Scan for the cell matching the given text and deliver its [X, Y] coordinate at center. 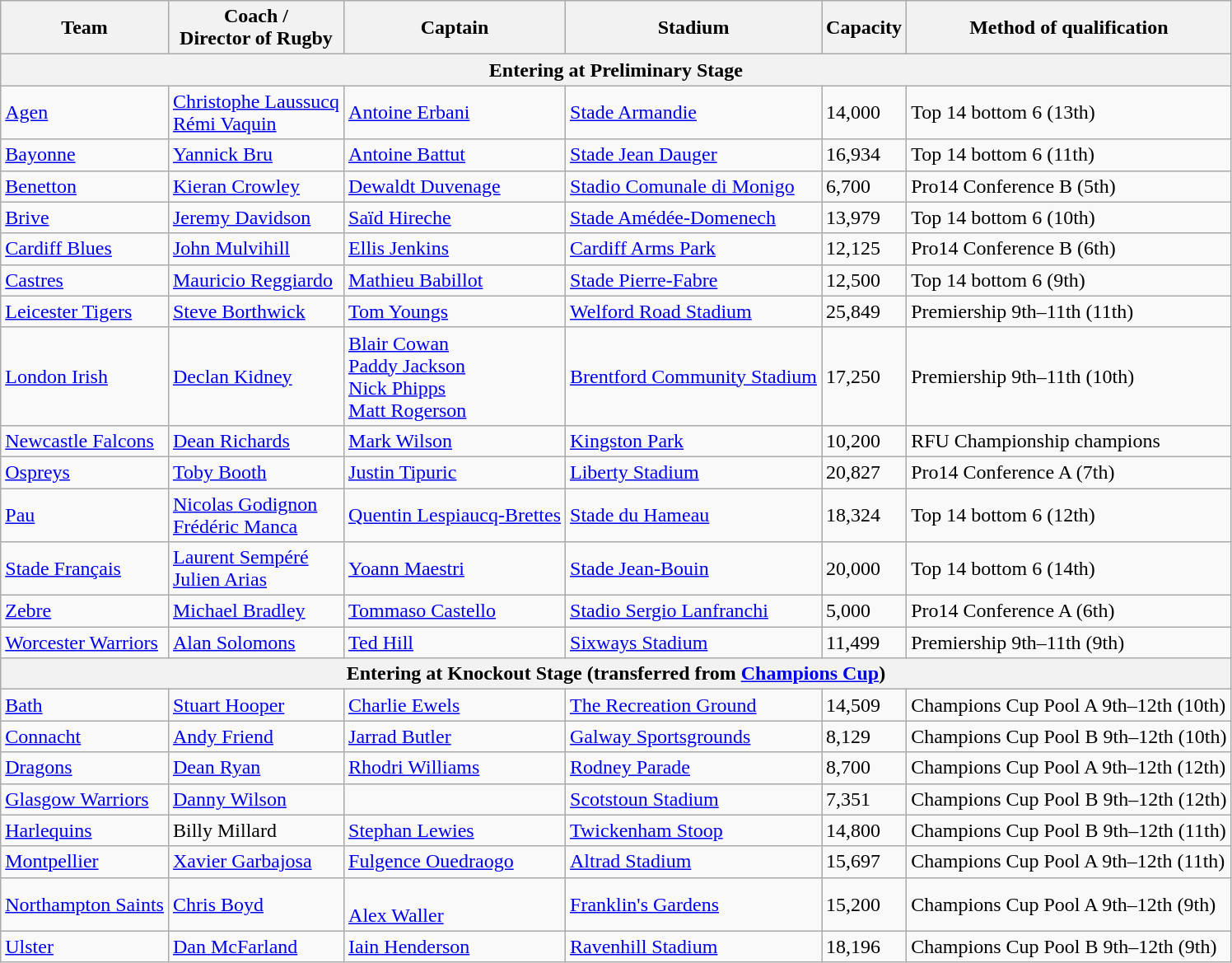
John Mulvihill [255, 249]
Kingston Park [693, 441]
Mark Wilson [455, 441]
Rodney Parade [693, 768]
London Irish [85, 376]
10,200 [865, 441]
Fulgence Ouedraogo [455, 862]
Worcester Warriors [85, 643]
20,827 [865, 472]
Toby Booth [255, 472]
Tom Youngs [455, 311]
14,509 [865, 705]
Stadium [693, 28]
Top 14 bottom 6 (12th) [1069, 514]
Michael Bradley [255, 611]
15,697 [865, 862]
Pro14 Conference A (7th) [1069, 472]
Pau [85, 514]
Dewaldt Duvenage [455, 186]
Tommaso Castello [455, 611]
Mathieu Babillot [455, 280]
Entering at Knockout Stage (transferred from Champions Cup) [616, 674]
Dan McFarland [255, 947]
Bath [85, 705]
Brive [85, 217]
Stade Pierre-Fabre [693, 280]
7,351 [865, 799]
Stade Amédée-Domenech [693, 217]
Stade du Hameau [693, 514]
Kieran Crowley [255, 186]
Cardiff Arms Park [693, 249]
Chris Boyd [255, 905]
Iain Henderson [455, 947]
The Recreation Ground [693, 705]
Premiership 9th–11th (10th) [1069, 376]
Champions Cup Pool B 9th–12th (9th) [1069, 947]
Stade Jean Dauger [693, 155]
Nicolas Godignon Frédéric Manca [255, 514]
Stuart Hooper [255, 705]
Top 14 bottom 6 (10th) [1069, 217]
Captain [455, 28]
Billy Millard [255, 830]
Pro14 Conference B (5th) [1069, 186]
Blair Cowan Paddy Jackson Nick Phipps Matt Rogerson [455, 376]
Champions Cup Pool A 9th–12th (12th) [1069, 768]
Sixways Stadium [693, 643]
Dean Richards [255, 441]
Method of qualification [1069, 28]
Top 14 bottom 6 (11th) [1069, 155]
Agen [85, 112]
15,200 [865, 905]
Coach /Director of Rugby [255, 28]
Champions Cup Pool A 9th–12th (10th) [1069, 705]
Galway Sportsgrounds [693, 736]
Altrad Stadium [693, 862]
Harlequins [85, 830]
Jeremy Davidson [255, 217]
12,125 [865, 249]
Ospreys [85, 472]
Quentin Lespiaucq-Brettes [455, 514]
Newcastle Falcons [85, 441]
Ravenhill Stadium [693, 947]
14,000 [865, 112]
Premiership 9th–11th (11th) [1069, 311]
Leicester Tigers [85, 311]
Capacity [865, 28]
14,800 [865, 830]
Danny Wilson [255, 799]
Stade Jean-Bouin [693, 568]
Mauricio Reggiardo [255, 280]
Champions Cup Pool B 9th–12th (11th) [1069, 830]
Stade Français [85, 568]
Yoann Maestri [455, 568]
Benetton [85, 186]
Pro14 Conference A (6th) [1069, 611]
Antoine Erbani [455, 112]
Welford Road Stadium [693, 311]
Glasgow Warriors [85, 799]
Andy Friend [255, 736]
Antoine Battut [455, 155]
Bayonne [85, 155]
13,979 [865, 217]
Stade Armandie [693, 112]
Champions Cup Pool A 9th–12th (11th) [1069, 862]
Liberty Stadium [693, 472]
Yannick Bru [255, 155]
Stephan Lewies [455, 830]
Pro14 Conference B (6th) [1069, 249]
Montpellier [85, 862]
RFU Championship champions [1069, 441]
Ted Hill [455, 643]
Laurent Sempéré Julien Arias [255, 568]
Cardiff Blues [85, 249]
Northampton Saints [85, 905]
Twickenham Stoop [693, 830]
Saïd Hireche [455, 217]
17,250 [865, 376]
Rhodri Williams [455, 768]
25,849 [865, 311]
Ellis Jenkins [455, 249]
Champions Cup Pool A 9th–12th (9th) [1069, 905]
Dean Ryan [255, 768]
5,000 [865, 611]
Brentford Community Stadium [693, 376]
Connacht [85, 736]
Ulster [85, 947]
Steve Borthwick [255, 311]
18,196 [865, 947]
Top 14 bottom 6 (14th) [1069, 568]
Champions Cup Pool B 9th–12th (12th) [1069, 799]
Entering at Preliminary Stage [616, 70]
Franklin's Gardens [693, 905]
Team [85, 28]
Stadio Comunale di Monigo [693, 186]
12,500 [865, 280]
8,129 [865, 736]
Zebre [85, 611]
Top 14 bottom 6 (9th) [1069, 280]
Justin Tipuric [455, 472]
11,499 [865, 643]
Declan Kidney [255, 376]
Charlie Ewels [455, 705]
16,934 [865, 155]
Dragons [85, 768]
Alex Waller [455, 905]
Top 14 bottom 6 (13th) [1069, 112]
20,000 [865, 568]
Christophe Laussucq Rémi Vaquin [255, 112]
Scotstoun Stadium [693, 799]
Premiership 9th–11th (9th) [1069, 643]
8,700 [865, 768]
18,324 [865, 514]
6,700 [865, 186]
Stadio Sergio Lanfranchi [693, 611]
Jarrad Butler [455, 736]
Xavier Garbajosa [255, 862]
Champions Cup Pool B 9th–12th (10th) [1069, 736]
Castres [85, 280]
Alan Solomons [255, 643]
